Identify which cell holds the provided text, then report its [X, Y] central coordinate. 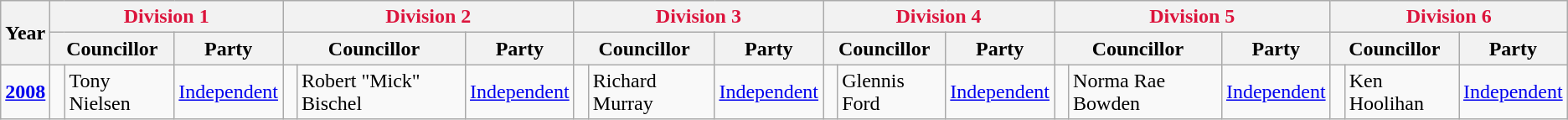
Richard Murray [652, 92]
Year [25, 33]
Division 6 [1449, 17]
Division 1 [167, 17]
Glennis Ford [891, 92]
Division 2 [429, 17]
2008 [25, 92]
Robert "Mick" Bischel [382, 92]
Division 5 [1192, 17]
Division 3 [699, 17]
Tony Nielsen [119, 92]
Norma Rae Bowden [1146, 92]
Ken Hoolihan [1401, 92]
Division 4 [939, 17]
